Locate the cell with the specified text and output its [x, y] center coordinate. 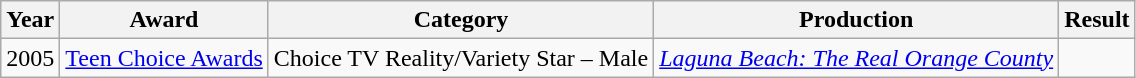
Result [1097, 20]
Teen Choice Awards [164, 58]
Category [460, 20]
2005 [30, 58]
Production [856, 20]
Choice TV Reality/Variety Star – Male [460, 58]
Year [30, 20]
Award [164, 20]
Laguna Beach: The Real Orange County [856, 58]
